Determine the (X, Y) coordinate at the center of the cell enclosing the given text.  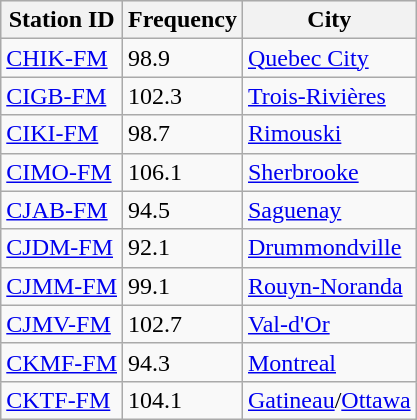
Quebec City (329, 58)
Saguenay (329, 210)
Frequency (183, 20)
99.1 (183, 286)
94.3 (183, 362)
Val-d'Or (329, 324)
98.9 (183, 58)
Montreal (329, 362)
CJDM-FM (62, 248)
98.7 (183, 134)
CHIK-FM (62, 58)
102.3 (183, 96)
Drummondville (329, 248)
104.1 (183, 400)
Rimouski (329, 134)
Station ID (62, 20)
CJMM-FM (62, 286)
94.5 (183, 210)
Gatineau/Ottawa (329, 400)
Trois-Rivières (329, 96)
Sherbrooke (329, 172)
106.1 (183, 172)
CJAB-FM (62, 210)
CIKI-FM (62, 134)
CKTF-FM (62, 400)
102.7 (183, 324)
City (329, 20)
CIMO-FM (62, 172)
Rouyn-Noranda (329, 286)
CIGB-FM (62, 96)
CKMF-FM (62, 362)
CJMV-FM (62, 324)
92.1 (183, 248)
